Pinpoint the cell where the given text exists, returning its (X, Y) midpoint coordinate. 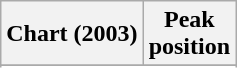
Peakposition (189, 34)
Chart (2003) (72, 34)
